Return the (x, y) coordinate for the center point of the cell that contains the specified text.  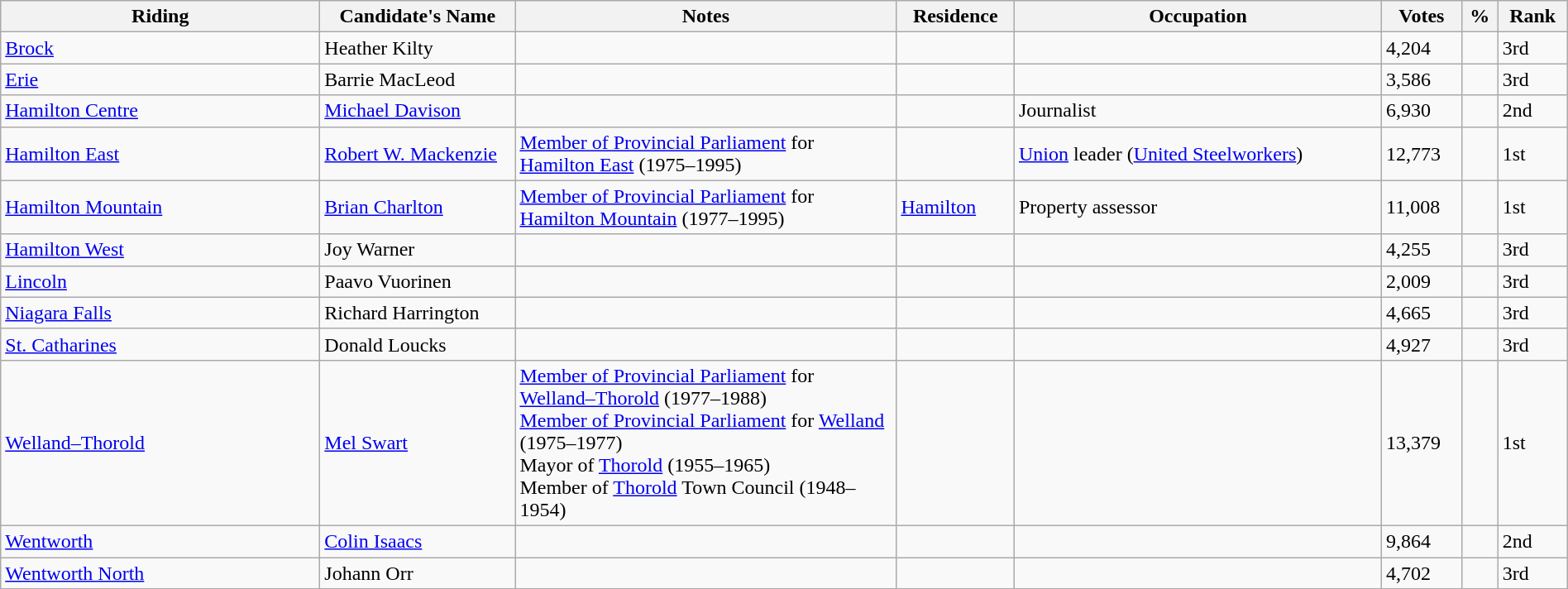
9,864 (1422, 541)
Paavo Vuorinen (418, 281)
St. Catharines (160, 344)
Rank (1532, 17)
Mel Swart (418, 443)
Donald Loucks (418, 344)
4,204 (1422, 48)
Hamilton West (160, 250)
Riding (160, 17)
Notes (706, 17)
Johann Orr (418, 573)
Lincoln (160, 281)
Member of Provincial Parliament for Hamilton Mountain (1977–1995) (706, 207)
Joy Warner (418, 250)
Brock (160, 48)
Journalist (1198, 111)
Hamilton Centre (160, 111)
3,586 (1422, 79)
Colin Isaacs (418, 541)
Robert W. Mackenzie (418, 154)
Michael Davison (418, 111)
Brian Charlton (418, 207)
Hamilton (956, 207)
Member of Provincial Parliament for Hamilton East (1975–1995) (706, 154)
Niagara Falls (160, 313)
Welland–Thorold (160, 443)
Barrie MacLeod (418, 79)
4,927 (1422, 344)
Candidate's Name (418, 17)
Richard Harrington (418, 313)
11,008 (1422, 207)
Occupation (1198, 17)
4,255 (1422, 250)
% (1480, 17)
Wentworth North (160, 573)
4,702 (1422, 573)
6,930 (1422, 111)
13,379 (1422, 443)
Votes (1422, 17)
2,009 (1422, 281)
12,773 (1422, 154)
Hamilton East (160, 154)
Heather Kilty (418, 48)
Wentworth (160, 541)
4,665 (1422, 313)
Residence (956, 17)
Erie (160, 79)
Property assessor (1198, 207)
Union leader (United Steelworkers) (1198, 154)
Hamilton Mountain (160, 207)
